Search for the cell housing the specified text and yield its (X, Y) center coordinate. 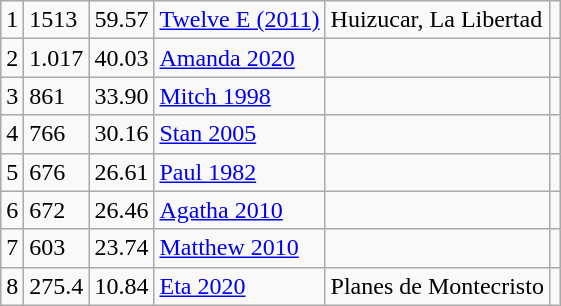
7 (12, 248)
Stan 2005 (240, 134)
6 (12, 210)
861 (56, 96)
5 (12, 172)
Eta 2020 (240, 286)
1513 (56, 20)
Planes de Montecristo (437, 286)
10.84 (122, 286)
676 (56, 172)
8 (12, 286)
3 (12, 96)
275.4 (56, 286)
26.46 (122, 210)
672 (56, 210)
23.74 (122, 248)
26.61 (122, 172)
Paul 1982 (240, 172)
Amanda 2020 (240, 58)
4 (12, 134)
2 (12, 58)
1.017 (56, 58)
Huizucar, La Libertad (437, 20)
Twelve E (2011) (240, 20)
1 (12, 20)
Mitch 1998 (240, 96)
603 (56, 248)
Agatha 2010 (240, 210)
33.90 (122, 96)
766 (56, 134)
Matthew 2010 (240, 248)
40.03 (122, 58)
30.16 (122, 134)
59.57 (122, 20)
